Scan for the cell matching the given text and deliver its (x, y) coordinate at center. 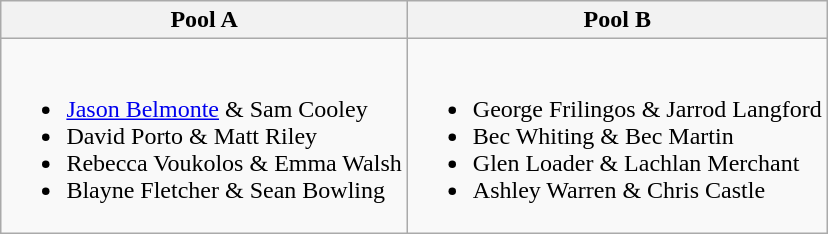
Jason Belmonte & Sam CooleyDavid Porto & Matt RileyRebecca Voukolos & Emma WalshBlayne Fletcher & Sean Bowling (204, 136)
Pool A (204, 20)
Pool B (617, 20)
George Frilingos & Jarrod LangfordBec Whiting & Bec MartinGlen Loader & Lachlan MerchantAshley Warren & Chris Castle (617, 136)
